Return (x, y) of the center of cell containing provided text 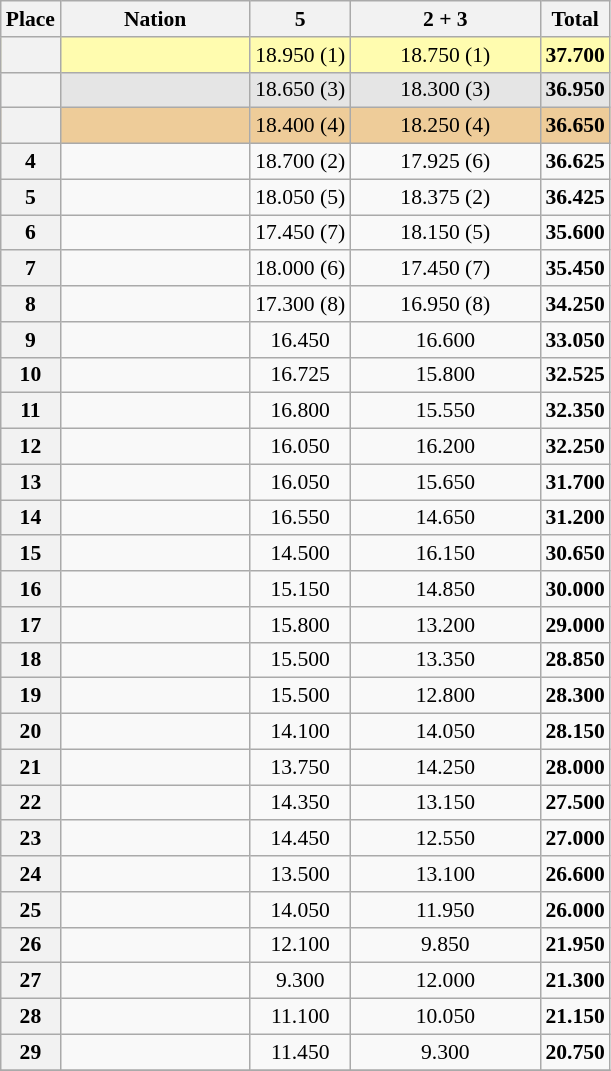
18.650 (3) (300, 90)
13.750 (300, 767)
14.350 (300, 803)
18.050 (5) (300, 197)
26 (30, 945)
12.800 (445, 696)
13.500 (300, 874)
28.000 (574, 767)
28 (30, 1017)
16.550 (300, 518)
31.200 (574, 518)
16 (30, 589)
16.200 (445, 447)
10 (30, 375)
11.100 (300, 1017)
18.400 (4) (300, 126)
11.450 (300, 1052)
36.425 (574, 197)
18.700 (2) (300, 162)
28.300 (574, 696)
24 (30, 874)
14.250 (445, 767)
13.350 (445, 660)
18.150 (5) (445, 233)
21.150 (574, 1017)
21.300 (574, 981)
2 + 3 (445, 19)
16.150 (445, 554)
14 (30, 518)
18.250 (4) (445, 126)
21 (30, 767)
11.950 (445, 910)
10.050 (445, 1017)
33.050 (574, 340)
16.950 (8) (445, 304)
20.750 (574, 1052)
29.000 (574, 625)
19 (30, 696)
7 (30, 269)
36.650 (574, 126)
15.650 (445, 482)
Place (30, 19)
30.650 (574, 554)
28.850 (574, 660)
18.950 (1) (300, 55)
9 (30, 340)
32.350 (574, 411)
12 (30, 447)
13.150 (445, 803)
14.500 (300, 554)
23 (30, 839)
36.625 (574, 162)
15.550 (445, 411)
18.000 (6) (300, 269)
31.700 (574, 482)
32.250 (574, 447)
29 (30, 1052)
20 (30, 732)
36.950 (574, 90)
15.150 (300, 589)
13 (30, 482)
16.600 (445, 340)
12.100 (300, 945)
17.925 (6) (445, 162)
18.300 (3) (445, 90)
16.450 (300, 340)
26.000 (574, 910)
Total (574, 19)
14.850 (445, 589)
21.950 (574, 945)
14.450 (300, 839)
14.650 (445, 518)
28.150 (574, 732)
30.000 (574, 589)
8 (30, 304)
9.850 (445, 945)
13.200 (445, 625)
4 (30, 162)
13.100 (445, 874)
27 (30, 981)
15 (30, 554)
34.250 (574, 304)
16.725 (300, 375)
37.700 (574, 55)
26.600 (574, 874)
17.300 (8) (300, 304)
17 (30, 625)
27.000 (574, 839)
14.100 (300, 732)
12.550 (445, 839)
32.525 (574, 375)
27.500 (574, 803)
22 (30, 803)
18.750 (1) (445, 55)
12.000 (445, 981)
6 (30, 233)
11 (30, 411)
25 (30, 910)
18 (30, 660)
18.375 (2) (445, 197)
16.800 (300, 411)
Nation (155, 19)
35.450 (574, 269)
35.600 (574, 233)
